Capture the cell that displays the provided text and extract its [x, y] central coordinate. 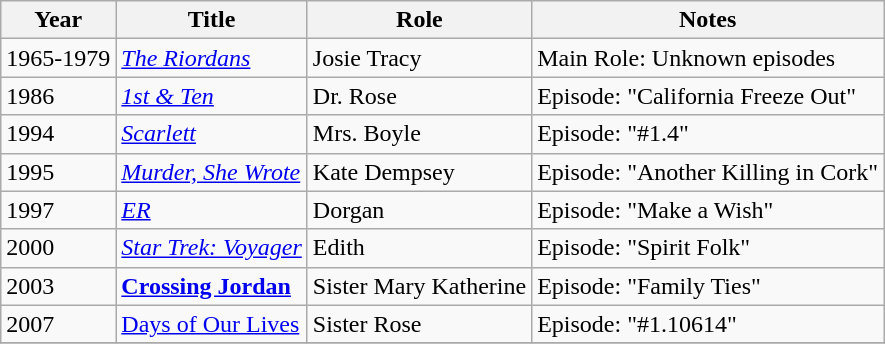
Title [212, 20]
Josie Tracy [419, 58]
Days of Our Lives [212, 324]
Episode: "Make a Wish" [708, 210]
Crossing Jordan [212, 286]
The Riordans [212, 58]
Sister Mary Katherine [419, 286]
1997 [58, 210]
Dorgan [419, 210]
1994 [58, 134]
2000 [58, 248]
Episode: "#1.10614" [708, 324]
Episode: "Spirit Folk" [708, 248]
Role [419, 20]
Mrs. Boyle [419, 134]
ER [212, 210]
Murder, She Wrote [212, 172]
Edith [419, 248]
Star Trek: Voyager [212, 248]
Episode: "California Freeze Out" [708, 96]
Dr. Rose [419, 96]
2003 [58, 286]
1st & Ten [212, 96]
Episode: "#1.4" [708, 134]
Scarlett [212, 134]
Year [58, 20]
Sister Rose [419, 324]
Notes [708, 20]
1986 [58, 96]
Kate Dempsey [419, 172]
1965-1979 [58, 58]
Episode: "Another Killing in Cork" [708, 172]
Main Role: Unknown episodes [708, 58]
1995 [58, 172]
Episode: "Family Ties" [708, 286]
2007 [58, 324]
